Provide the [x, y] coordinate of the cell's center where the given text is located.  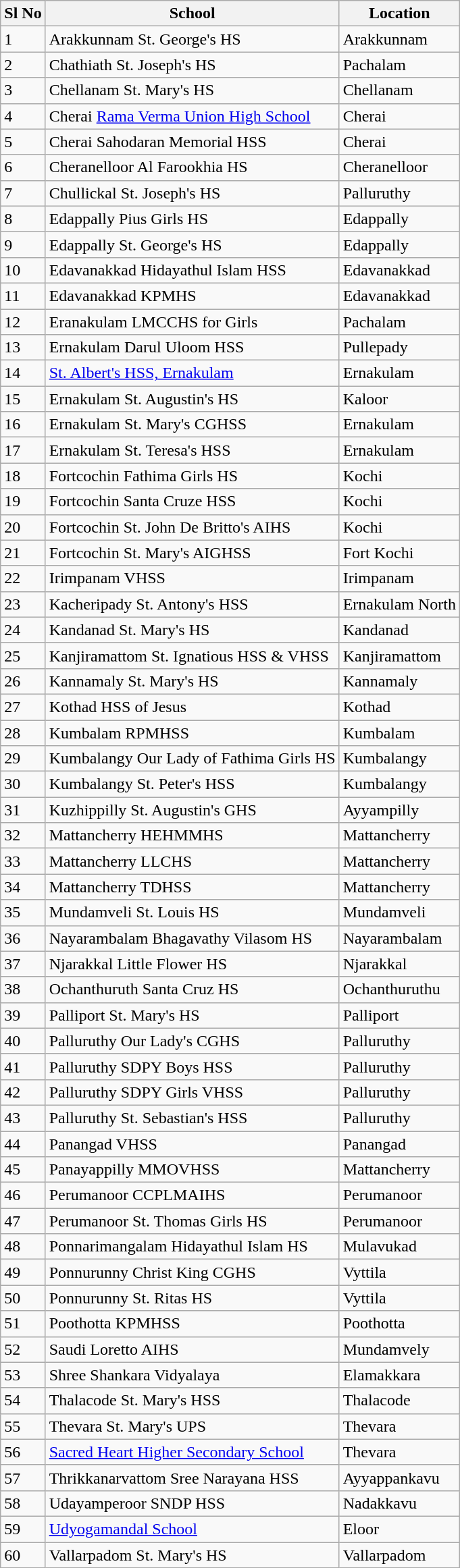
Panangad [399, 1144]
57 [23, 1478]
Kothad HSS of Jesus [192, 707]
60 [23, 1555]
Thalacode St. Mary's HSS [192, 1401]
Mattancherry HEHMMHS [192, 836]
Kaloor [399, 399]
Thrikkanarvattom Sree Narayana HSS [192, 1478]
25 [23, 655]
Cheranelloor Al Farookhia HS [192, 167]
Ponnarimangalam Hidayathul Islam HS [192, 1247]
54 [23, 1401]
55 [23, 1426]
32 [23, 836]
Ernakulam St. Teresa's HSS [192, 450]
8 [23, 219]
Mattancherry TDHSS [192, 887]
20 [23, 527]
St. Albert's HSS, Ernakulam [192, 373]
22 [23, 578]
Kanjiramattom [399, 655]
Ayyappankavu [399, 1478]
Thalacode [399, 1401]
Kandanad St. Mary's HS [192, 630]
13 [23, 348]
Vallarpadom St. Mary's HS [192, 1555]
41 [23, 1066]
Arakkunnam [399, 39]
Palluruthy St. Sebastian's HSS [192, 1118]
Ochanthuruthu [399, 990]
14 [23, 373]
Fortcochin St. Mary's AIGHSS [192, 553]
Cheranelloor [399, 167]
35 [23, 913]
Cherai Sahodaran Memorial HSS [192, 142]
Edappally St. George's HS [192, 244]
23 [23, 604]
Perumanoor CCPLMAIHS [192, 1195]
Fortcochin Fathima Girls HS [192, 476]
Ponnurunny St. Ritas HS [192, 1298]
Nadakkavu [399, 1503]
33 [23, 861]
19 [23, 502]
6 [23, 167]
Kacheripady St. Antony's HSS [192, 604]
21 [23, 553]
4 [23, 116]
38 [23, 990]
59 [23, 1529]
11 [23, 296]
Fort Kochi [399, 553]
30 [23, 784]
Edavanakkad Hidayathul Islam HSS [192, 270]
52 [23, 1349]
31 [23, 810]
Kannamaly St. Mary's HS [192, 681]
Njarakkal Little Flower HS [192, 964]
9 [23, 244]
Palluruthy Our Lady's CGHS [192, 1041]
Kumbalangy St. Peter's HSS [192, 784]
1 [23, 39]
Panangad VHSS [192, 1144]
46 [23, 1195]
Palluruthy SDPY Girls VHSS [192, 1092]
40 [23, 1041]
Vallarpadom [399, 1555]
Elamakkara [399, 1375]
5 [23, 142]
36 [23, 938]
37 [23, 964]
17 [23, 450]
24 [23, 630]
Chellanam St. Mary's HS [192, 90]
45 [23, 1170]
43 [23, 1118]
Eranakulam LMCCHS for Girls [192, 322]
34 [23, 887]
16 [23, 425]
10 [23, 270]
15 [23, 399]
Fortcochin Santa Cruze HSS [192, 502]
56 [23, 1452]
Palluruthy SDPY Boys HSS [192, 1066]
39 [23, 1015]
Kumbalam [399, 732]
Cherai Rama Verma Union High School [192, 116]
Palliport St. Mary's HS [192, 1015]
Chathiath St. Joseph's HS [192, 65]
Mattancherry LLCHS [192, 861]
Kandanad [399, 630]
Nayarambalam Bhagavathy Vilasom HS [192, 938]
Nayarambalam [399, 938]
Kuzhippilly St. Augustin's GHS [192, 810]
Mundamvely [399, 1349]
18 [23, 476]
3 [23, 90]
Ernakulam North [399, 604]
Chellanam [399, 90]
Njarakkal [399, 964]
29 [23, 759]
Shree Shankara Vidyalaya [192, 1375]
Sl No [23, 13]
Ernakulam Darul Uloom HSS [192, 348]
Saudi Loretto AIHS [192, 1349]
Palliport [399, 1015]
44 [23, 1144]
Mulavukad [399, 1247]
7 [23, 193]
58 [23, 1503]
Pullepady [399, 348]
School [192, 13]
Udayamperoor SNDP HSS [192, 1503]
42 [23, 1092]
Irimpanam VHSS [192, 578]
26 [23, 681]
Poothotta KPMHSS [192, 1324]
12 [23, 322]
Kumbalangy Our Lady of Fathima Girls HS [192, 759]
Mundamveli [399, 913]
Chullickal St. Joseph's HS [192, 193]
53 [23, 1375]
Arakkunnam St. George's HS [192, 39]
Kanjiramattom St. Ignatious HSS & VHSS [192, 655]
Irimpanam [399, 578]
Sacred Heart Higher Secondary School [192, 1452]
Location [399, 13]
Kannamaly [399, 681]
51 [23, 1324]
27 [23, 707]
Ponnurunny Christ King CGHS [192, 1272]
48 [23, 1247]
Perumanoor St. Thomas Girls HS [192, 1221]
Edavanakkad KPMHS [192, 296]
Ayyampilly [399, 810]
Fortcochin St. John De Britto's AIHS [192, 527]
Eloor [399, 1529]
28 [23, 732]
Poothotta [399, 1324]
Panayappilly MMOVHSS [192, 1170]
Ernakulam St. Augustin's HS [192, 399]
Ernakulam St. Mary's CGHSS [192, 425]
2 [23, 65]
Edappally Pius Girls HS [192, 219]
Udyogamandal School [192, 1529]
47 [23, 1221]
Kothad [399, 707]
Thevara St. Mary's UPS [192, 1426]
49 [23, 1272]
Ochanthuruth Santa Cruz HS [192, 990]
Kumbalam RPMHSS [192, 732]
50 [23, 1298]
Mundamveli St. Louis HS [192, 913]
